For the text-containing cell, return its midpoint in (x, y) coordinate format. 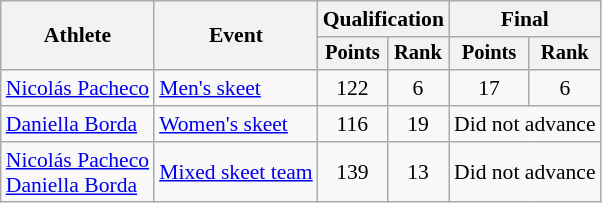
Athlete (78, 36)
Qualification (384, 19)
Nicolás PachecoDaniella Borda (78, 172)
Men's skeet (236, 88)
17 (489, 88)
Daniella Borda (78, 124)
122 (352, 88)
Event (236, 36)
Women's skeet (236, 124)
19 (418, 124)
139 (352, 172)
Nicolás Pacheco (78, 88)
Final (525, 19)
116 (352, 124)
13 (418, 172)
Mixed skeet team (236, 172)
